Capture the cell that displays the provided text and extract its [x, y] central coordinate. 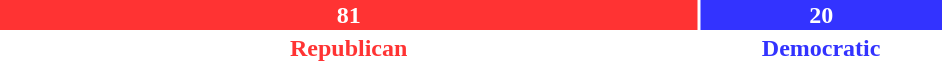
81 [348, 15]
20 [821, 15]
